Search for the cell housing the specified text and yield its (X, Y) center coordinate. 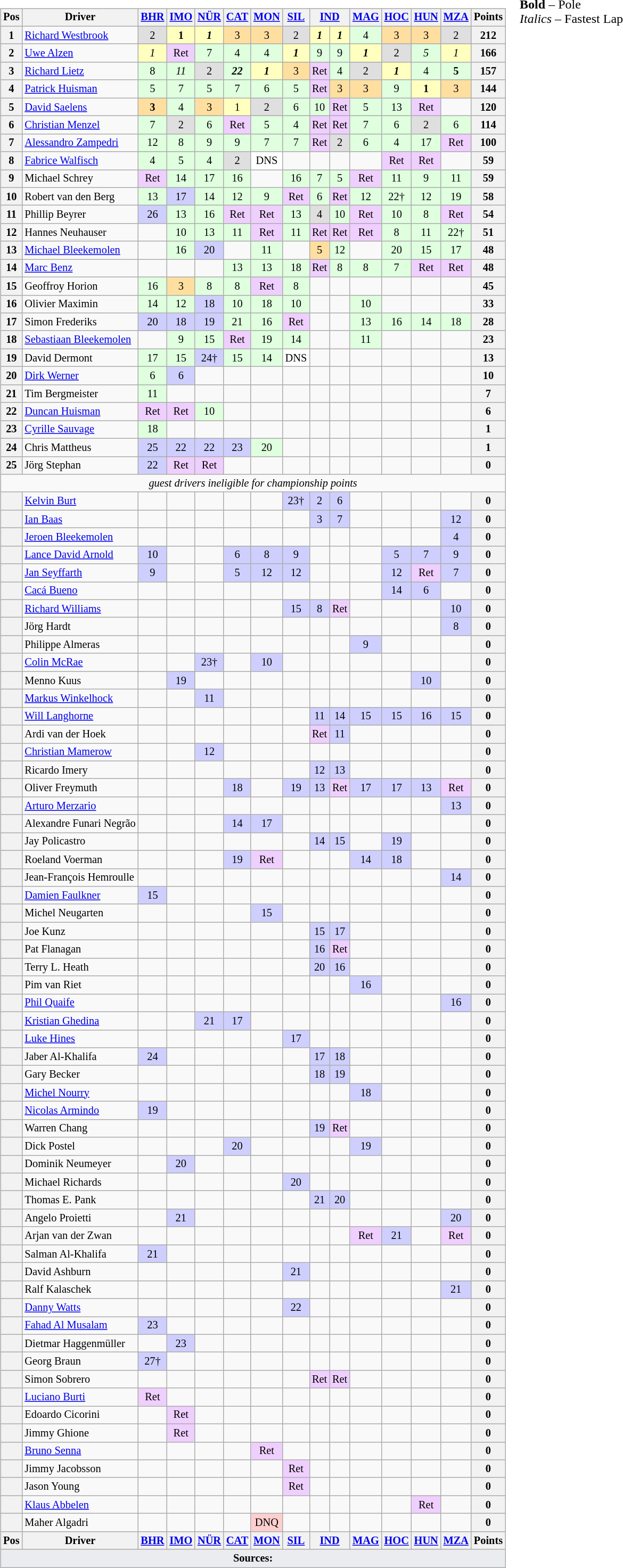
51 (488, 233)
Ian Baas (80, 519)
Nicolas Armindo (80, 1111)
Thomas E. Pank (80, 1200)
Ardi van der Hoek (80, 734)
David Ashburn (80, 1272)
Richard Westbrook (80, 35)
Tim Bergmeister (80, 393)
Joe Kunz (80, 931)
Markus Winkelhock (80, 699)
26 (153, 215)
24† (209, 358)
Sources: (253, 1558)
Sebastiaan Bleekemolen (80, 340)
Marc Benz (80, 268)
33 (488, 304)
Dietmar Haggenmüller (80, 1343)
Michel Nourry (80, 1093)
Hannes Neuhauser (80, 233)
Simon Sobrero (80, 1380)
Salman Al-Khalifa (80, 1254)
Arjan van der Zwan (80, 1236)
Jimmy Ghione (80, 1433)
157 (488, 71)
Michael Schrey (80, 179)
Colin McRae (80, 662)
Michael Richards (80, 1182)
Terry L. Heath (80, 967)
Jason Young (80, 1487)
Will Langhorne (80, 716)
Bruno Senna (80, 1451)
28 (488, 322)
Ricardo Imery (80, 770)
Klaus Abbelen (80, 1505)
Richard Williams (80, 609)
Ralf Kalaschek (80, 1290)
Jaber Al-Khalifa (80, 1057)
Maher Algadri (80, 1523)
Simon Frederiks (80, 322)
Phil Quaife (80, 1003)
Dirk Werner (80, 376)
David Dermont (80, 358)
Edoardo Cicorini (80, 1415)
Cacá Bueno (80, 591)
Jan Seyffarth (80, 573)
Richard Lietz (80, 71)
Jörg Stephan (80, 465)
Jörg Hardt (80, 627)
Pat Flanagan (80, 949)
Christian Menzel (80, 125)
Luciano Burti (80, 1397)
212 (488, 35)
Dick Postel (80, 1146)
guest drivers ineligible for championship points (253, 483)
David Saelens (80, 107)
Duncan Huisman (80, 412)
144 (488, 89)
Oliver Freymuth (80, 788)
Geoffroy Horion (80, 286)
Kelvin Burt (80, 501)
Damien Faulkner (80, 896)
166 (488, 53)
Angelo Proietti (80, 1218)
Kristian Ghedina (80, 1021)
Gary Becker (80, 1074)
Christian Mamerow (80, 752)
Arturo Merzario (80, 806)
Dominik Neumeyer (80, 1164)
Jimmy Jacobsson (80, 1469)
Pim van Riet (80, 985)
DNQ (267, 1523)
Jeroen Bleekemolen (80, 537)
Michel Neugarten (80, 913)
Olivier Maximin (80, 304)
Patrick Huisman (80, 89)
100 (488, 143)
45 (488, 286)
Alessandro Zampedri (80, 143)
120 (488, 107)
Fahad Al Musalam (80, 1326)
114 (488, 125)
Warren Chang (80, 1128)
Michael Bleekemolen (80, 250)
Lance David Arnold (80, 555)
Cyrille Sauvage (80, 430)
Georg Braun (80, 1361)
Phillip Beyrer (80, 215)
27† (153, 1361)
Menno Kuus (80, 680)
Jay Policastro (80, 842)
Uwe Alzen (80, 53)
Alexandre Funari Negrão (80, 824)
58 (488, 196)
54 (488, 215)
Fabrice Walfisch (80, 161)
Philippe Almeras (80, 645)
Chris Mattheus (80, 447)
Danny Watts (80, 1308)
Roeland Voerman (80, 859)
Jean-François Hemroulle (80, 877)
Robert van den Berg (80, 196)
Luke Hines (80, 1039)
